Identify which cell holds the provided text, then report its (x, y) central coordinate. 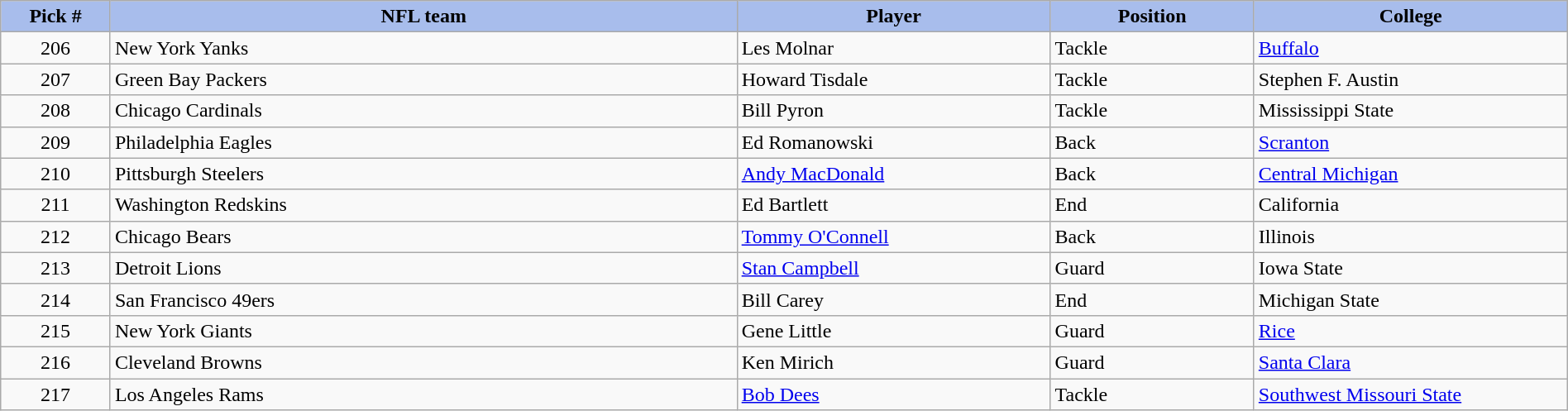
216 (56, 362)
California (1411, 205)
Rice (1411, 331)
Ed Romanowski (893, 142)
Iowa State (1411, 268)
210 (56, 174)
Ed Bartlett (893, 205)
206 (56, 48)
214 (56, 299)
215 (56, 331)
Chicago Bears (423, 237)
Washington Redskins (423, 205)
Howard Tisdale (893, 79)
Mississippi State (1411, 111)
Chicago Cardinals (423, 111)
213 (56, 268)
Buffalo (1411, 48)
Les Molnar (893, 48)
Santa Clara (1411, 362)
NFL team (423, 17)
Gene Little (893, 331)
Ken Mirich (893, 362)
New York Giants (423, 331)
Tommy O'Connell (893, 237)
Stephen F. Austin (1411, 79)
Scranton (1411, 142)
Position (1152, 17)
Illinois (1411, 237)
Stan Campbell (893, 268)
208 (56, 111)
Cleveland Browns (423, 362)
Los Angeles Rams (423, 394)
San Francisco 49ers (423, 299)
Player (893, 17)
Detroit Lions (423, 268)
Bill Carey (893, 299)
Philadelphia Eagles (423, 142)
Pick # (56, 17)
Bob Dees (893, 394)
Green Bay Packers (423, 79)
207 (56, 79)
211 (56, 205)
217 (56, 394)
Bill Pyron (893, 111)
Southwest Missouri State (1411, 394)
Michigan State (1411, 299)
209 (56, 142)
Central Michigan (1411, 174)
New York Yanks (423, 48)
Pittsburgh Steelers (423, 174)
212 (56, 237)
College (1411, 17)
Andy MacDonald (893, 174)
